Determine the (X, Y) coordinate at the center of the cell enclosing the given text.  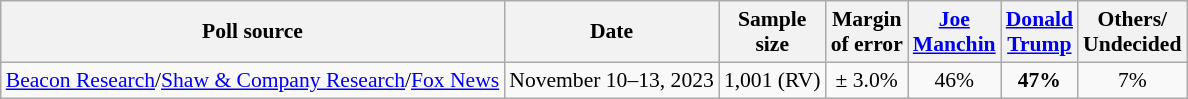
Poll source (253, 32)
47% (1040, 80)
JoeManchin (954, 32)
46% (954, 80)
Date (612, 32)
Samplesize (772, 32)
± 3.0% (867, 80)
Marginof error (867, 32)
November 10–13, 2023 (612, 80)
Beacon Research/Shaw & Company Research/Fox News (253, 80)
1,001 (RV) (772, 80)
DonaldTrump (1040, 32)
7% (1132, 80)
Others/Undecided (1132, 32)
